Output the (X, Y) coordinate of the center of the cell containing the given text.  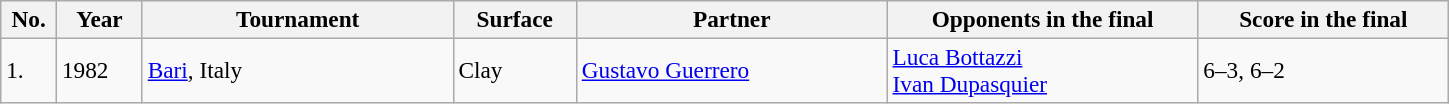
Partner (732, 19)
Tournament (298, 19)
Opponents in the final (1042, 19)
Bari, Italy (298, 70)
Gustavo Guerrero (732, 70)
1982 (100, 70)
1. (29, 70)
Score in the final (1324, 19)
Year (100, 19)
Clay (514, 70)
Luca Bottazzi Ivan Dupasquier (1042, 70)
6–3, 6–2 (1324, 70)
Surface (514, 19)
No. (29, 19)
